Search for the cell housing the specified text and yield its (x, y) center coordinate. 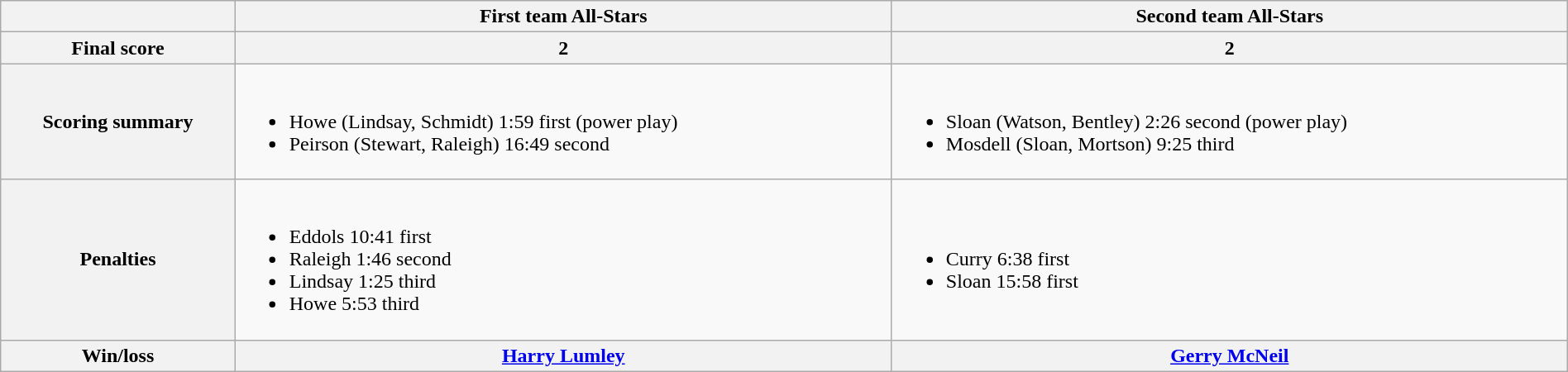
Second team All-Stars (1229, 17)
Howe (Lindsay, Schmidt) 1:59 first (power play)Peirson (Stewart, Raleigh) 16:49 second (563, 122)
Scoring summary (117, 122)
Win/loss (117, 355)
Final score (117, 48)
Gerry McNeil (1229, 355)
Curry 6:38 firstSloan 15:58 first (1229, 260)
Sloan (Watson, Bentley) 2:26 second (power play)Mosdell (Sloan, Mortson) 9:25 third (1229, 122)
First team All-Stars (563, 17)
Penalties (117, 260)
Harry Lumley (563, 355)
Eddols 10:41 firstRaleigh 1:46 secondLindsay 1:25 thirdHowe 5:53 third (563, 260)
